Extract the (x, y) coordinate from the center of the cell holding the provided text.  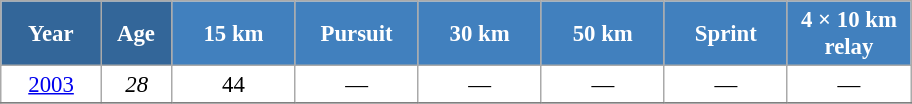
Age (136, 34)
Year (52, 34)
Sprint (726, 34)
2003 (52, 85)
28 (136, 85)
4 × 10 km relay (848, 34)
Pursuit (356, 34)
50 km (602, 34)
15 km (234, 34)
44 (234, 85)
30 km (480, 34)
